Determine the [X, Y] coordinate at the center of the cell enclosing the given text.  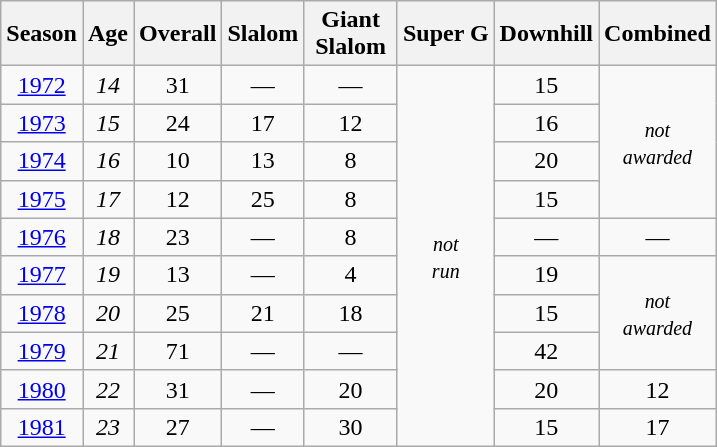
Season [42, 34]
Combined [658, 34]
1979 [42, 351]
1973 [42, 123]
14 [108, 85]
Age [108, 34]
22 [108, 389]
1974 [42, 161]
notrun [446, 256]
Super G [446, 34]
24 [178, 123]
27 [178, 427]
1980 [42, 389]
71 [178, 351]
1976 [42, 237]
30 [351, 427]
42 [546, 351]
1972 [42, 85]
4 [351, 275]
Giant Slalom [351, 34]
1975 [42, 199]
1981 [42, 427]
10 [178, 161]
Downhill [546, 34]
Overall [178, 34]
1977 [42, 275]
Slalom [263, 34]
1978 [42, 313]
